Return the [X, Y] coordinate for the center point of the cell that contains the specified text.  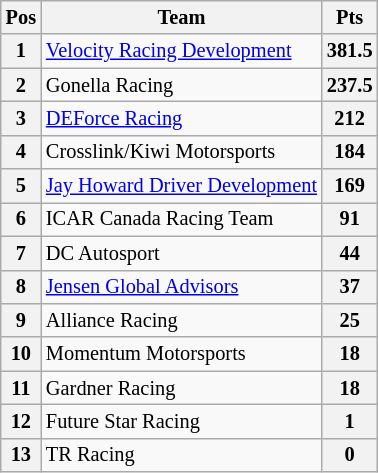
4 [21, 152]
TR Racing [182, 455]
Pts [350, 17]
212 [350, 118]
169 [350, 186]
10 [21, 354]
Alliance Racing [182, 320]
25 [350, 320]
DC Autosport [182, 253]
44 [350, 253]
Jay Howard Driver Development [182, 186]
ICAR Canada Racing Team [182, 219]
Gardner Racing [182, 388]
91 [350, 219]
11 [21, 388]
Future Star Racing [182, 421]
13 [21, 455]
7 [21, 253]
381.5 [350, 51]
DEForce Racing [182, 118]
37 [350, 287]
Pos [21, 17]
Momentum Motorsports [182, 354]
12 [21, 421]
6 [21, 219]
Crosslink/Kiwi Motorsports [182, 152]
184 [350, 152]
9 [21, 320]
5 [21, 186]
Team [182, 17]
Jensen Global Advisors [182, 287]
8 [21, 287]
237.5 [350, 85]
Gonella Racing [182, 85]
2 [21, 85]
0 [350, 455]
Velocity Racing Development [182, 51]
3 [21, 118]
